Determine the [X, Y] coordinate at the center of the cell enclosing the given text.  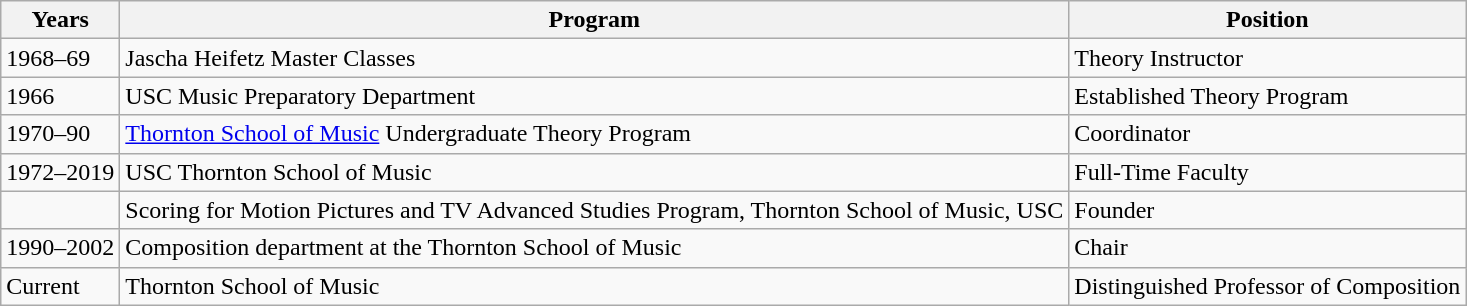
Founder [1268, 210]
1966 [60, 96]
Full-Time Faculty [1268, 172]
Theory Instructor [1268, 58]
Program [594, 20]
Years [60, 20]
Composition department at the Thornton School of Music [594, 248]
Chair [1268, 248]
USC Thornton School of Music [594, 172]
Scoring for Motion Pictures and TV Advanced Studies Program, Thornton School of Music, USC [594, 210]
USC Music Preparatory Department [594, 96]
1970–90 [60, 134]
Position [1268, 20]
1968–69 [60, 58]
Established Theory Program [1268, 96]
Thornton School of Music [594, 286]
Jascha Heifetz Master Classes [594, 58]
Current [60, 286]
1990–2002 [60, 248]
Thornton School of Music Undergraduate Theory Program [594, 134]
Coordinator [1268, 134]
Distinguished Professor of Composition [1268, 286]
1972–2019 [60, 172]
